Locate the cell with the specified text and output its [x, y] center coordinate. 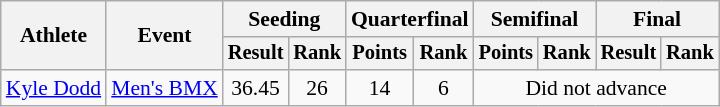
Semifinal [535, 19]
Athlete [54, 36]
Did not advance [596, 88]
Quarterfinal [410, 19]
Final [658, 19]
14 [380, 88]
36.45 [256, 88]
26 [317, 88]
Men's BMX [164, 88]
Kyle Dodd [54, 88]
6 [443, 88]
Event [164, 36]
Seeding [284, 19]
